Capture the cell that displays the provided text and extract its [X, Y] central coordinate. 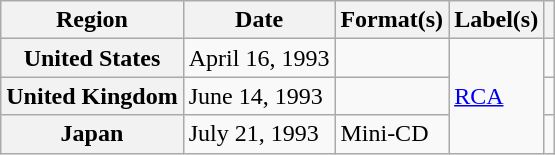
RCA [496, 96]
June 14, 1993 [259, 96]
Format(s) [392, 20]
Mini-CD [392, 134]
Label(s) [496, 20]
United States [92, 58]
Japan [92, 134]
April 16, 1993 [259, 58]
Date [259, 20]
United Kingdom [92, 96]
July 21, 1993 [259, 134]
Region [92, 20]
